Capture the cell that displays the provided text and extract its (X, Y) central coordinate. 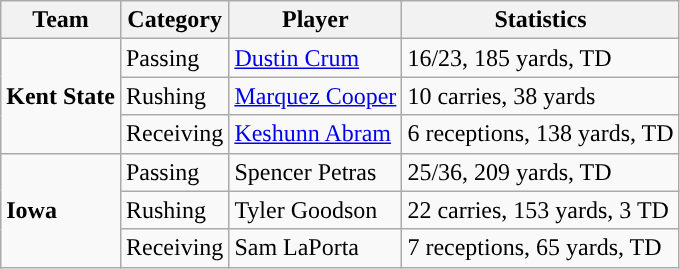
22 carries, 153 yards, 3 TD (540, 210)
10 carries, 38 yards (540, 96)
Category (174, 20)
Marquez Cooper (316, 96)
Keshunn Abram (316, 134)
Sam LaPorta (316, 248)
Iowa (61, 210)
Team (61, 20)
Spencer Petras (316, 172)
7 receptions, 65 yards, TD (540, 248)
6 receptions, 138 yards, TD (540, 134)
Tyler Goodson (316, 210)
16/23, 185 yards, TD (540, 58)
Player (316, 20)
Dustin Crum (316, 58)
Kent State (61, 96)
25/36, 209 yards, TD (540, 172)
Statistics (540, 20)
